Extract the [x, y] coordinate from the center of the cell holding the provided text.  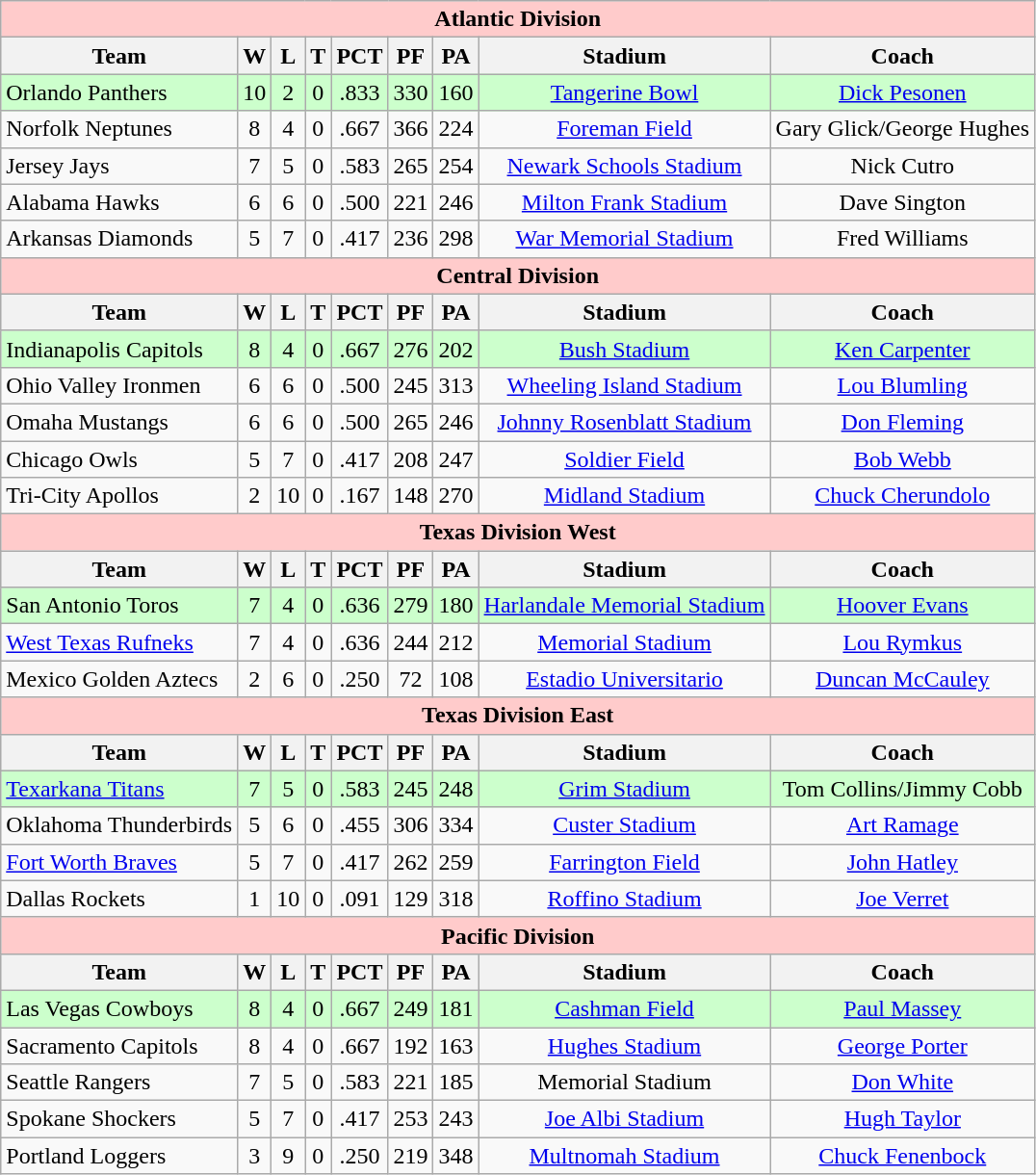
298 [456, 239]
Central Division [518, 275]
Gary Glick/George Hughes [903, 129]
Arkansas Diamonds [119, 239]
279 [410, 606]
Fred Williams [903, 239]
George Porter [903, 1045]
Jersey Jays [119, 166]
Texarkana Titans [119, 789]
212 [456, 642]
Pacific Division [518, 935]
253 [410, 1119]
249 [410, 1008]
Texas Division East [518, 716]
Art Ramage [903, 825]
259 [456, 862]
163 [456, 1045]
Joe Albi Stadium [624, 1119]
Wheeling Island Stadium [624, 385]
Chicago Owls [119, 459]
208 [410, 459]
Don Fleming [903, 422]
185 [456, 1083]
John Hatley [903, 862]
72 [410, 679]
Hughes Stadium [624, 1045]
Harlandale Memorial Stadium [624, 606]
348 [456, 1156]
Farrington Field [624, 862]
270 [456, 496]
219 [410, 1156]
Oklahoma Thunderbirds [119, 825]
Dave Sington [903, 202]
243 [456, 1119]
Custer Stadium [624, 825]
Multnomah Stadium [624, 1156]
Foreman Field [624, 129]
San Antonio Toros [119, 606]
180 [456, 606]
Milton Frank Stadium [624, 202]
Joe Verret [903, 899]
Tri-City Apollos [119, 496]
Atlantic Division [518, 19]
Tom Collins/Jimmy Cobb [903, 789]
Omaha Mustangs [119, 422]
.455 [360, 825]
Sacramento Capitols [119, 1045]
334 [456, 825]
181 [456, 1008]
1 [254, 899]
Orlando Panthers [119, 92]
Newark Schools Stadium [624, 166]
Bush Stadium [624, 349]
Tangerine Bowl [624, 92]
244 [410, 642]
Lou Rymkus [903, 642]
3 [254, 1156]
Chuck Cherundolo [903, 496]
276 [410, 349]
.167 [360, 496]
Las Vegas Cowboys [119, 1008]
366 [410, 129]
Seattle Rangers [119, 1083]
Norfolk Neptunes [119, 129]
West Texas Rufneks [119, 642]
318 [456, 899]
Portland Loggers [119, 1156]
Alabama Hawks [119, 202]
330 [410, 92]
.091 [360, 899]
Dick Pesonen [903, 92]
Estadio Universitario [624, 679]
Hugh Taylor [903, 1119]
202 [456, 349]
306 [410, 825]
Paul Massey [903, 1008]
192 [410, 1045]
248 [456, 789]
Bob Webb [903, 459]
160 [456, 92]
Nick Cutro [903, 166]
129 [410, 899]
Dallas Rockets [119, 899]
Soldier Field [624, 459]
262 [410, 862]
Chuck Fenenbock [903, 1156]
9 [289, 1156]
Midland Stadium [624, 496]
Indianapolis Capitols [119, 349]
Duncan McCauley [903, 679]
Lou Blumling [903, 385]
313 [456, 385]
Hoover Evans [903, 606]
Ohio Valley Ironmen [119, 385]
108 [456, 679]
Cashman Field [624, 1008]
Spokane Shockers [119, 1119]
Mexico Golden Aztecs [119, 679]
Johnny Rosenblatt Stadium [624, 422]
War Memorial Stadium [624, 239]
224 [456, 129]
247 [456, 459]
148 [410, 496]
Roffino Stadium [624, 899]
Don White [903, 1083]
.833 [360, 92]
Ken Carpenter [903, 349]
Grim Stadium [624, 789]
Fort Worth Braves [119, 862]
254 [456, 166]
236 [410, 239]
Texas Division West [518, 533]
